Detect which cell encompasses the target text, then output its [X, Y] center coordinate. 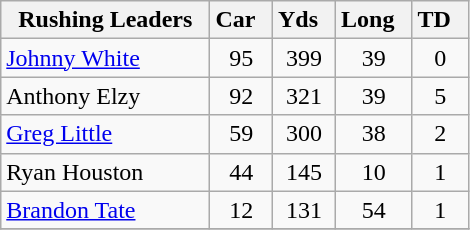
Greg Little [106, 134]
5 [440, 96]
Rushing Leaders [106, 20]
92 [242, 96]
300 [304, 134]
Johnny White [106, 58]
131 [304, 210]
38 [374, 134]
321 [304, 96]
Anthony Elzy [106, 96]
399 [304, 58]
54 [374, 210]
44 [242, 172]
10 [374, 172]
95 [242, 58]
Yds [304, 20]
TD [440, 20]
0 [440, 58]
12 [242, 210]
2 [440, 134]
59 [242, 134]
Car [242, 20]
145 [304, 172]
Ryan Houston [106, 172]
Brandon Tate [106, 210]
Long [374, 20]
